Scan for the cell matching the given text and deliver its [x, y] coordinate at center. 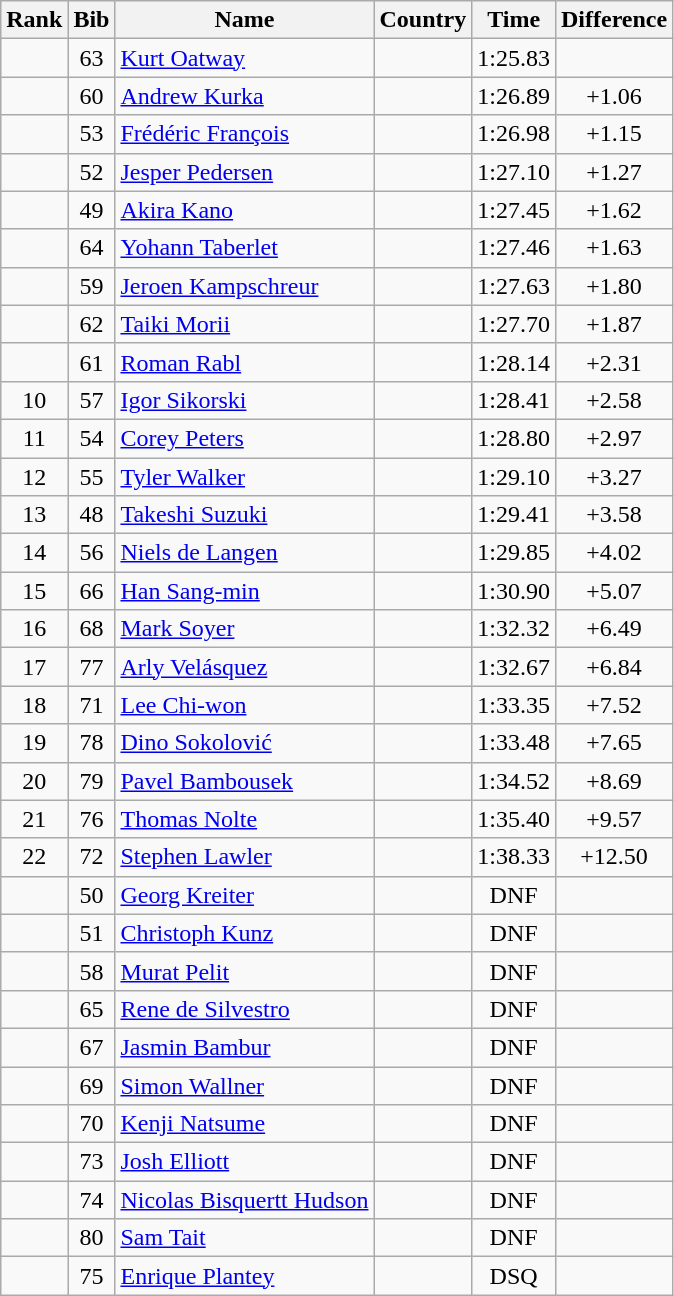
+1.63 [614, 248]
+3.27 [614, 477]
1:27.46 [514, 248]
Niels de Langen [244, 553]
53 [92, 134]
49 [92, 210]
+1.27 [614, 172]
Josh Elliott [244, 1162]
1:27.45 [514, 210]
+2.31 [614, 362]
Name [244, 20]
61 [92, 362]
11 [34, 438]
Lee Chi-won [244, 705]
54 [92, 438]
74 [92, 1200]
1:28.14 [514, 362]
68 [92, 629]
Time [514, 20]
19 [34, 743]
Akira Kano [244, 210]
20 [34, 781]
+1.06 [614, 96]
65 [92, 1009]
Jesper Pedersen [244, 172]
80 [92, 1238]
Han Sang-min [244, 591]
1:26.89 [514, 96]
13 [34, 515]
1:25.83 [514, 58]
+8.69 [614, 781]
Jasmin Bambur [244, 1047]
Rene de Silvestro [244, 1009]
52 [92, 172]
Jeroen Kampschreur [244, 286]
79 [92, 781]
Georg Kreiter [244, 895]
+6.84 [614, 667]
Stephen Lawler [244, 857]
+2.97 [614, 438]
1:28.41 [514, 400]
Sam Tait [244, 1238]
Bib [92, 20]
1:29.10 [514, 477]
+4.02 [614, 553]
64 [92, 248]
1:29.41 [514, 515]
+6.49 [614, 629]
+7.52 [614, 705]
58 [92, 971]
Corey Peters [244, 438]
63 [92, 58]
Frédéric François [244, 134]
Thomas Nolte [244, 819]
1:27.10 [514, 172]
+2.58 [614, 400]
56 [92, 553]
1:38.33 [514, 857]
18 [34, 705]
+9.57 [614, 819]
1:33.35 [514, 705]
Yohann Taberlet [244, 248]
Nicolas Bisquertt Hudson [244, 1200]
17 [34, 667]
66 [92, 591]
Arly Velásquez [244, 667]
+1.62 [614, 210]
22 [34, 857]
Country [423, 20]
+7.65 [614, 743]
Enrique Plantey [244, 1276]
75 [92, 1276]
59 [92, 286]
77 [92, 667]
1:28.80 [514, 438]
Roman Rabl [244, 362]
DSQ [514, 1276]
Murat Pelit [244, 971]
50 [92, 895]
Simon Wallner [244, 1085]
62 [92, 324]
1:35.40 [514, 819]
72 [92, 857]
70 [92, 1124]
12 [34, 477]
78 [92, 743]
60 [92, 96]
15 [34, 591]
+3.58 [614, 515]
Igor Sikorski [244, 400]
1:32.32 [514, 629]
Kenji Natsume [244, 1124]
1:26.98 [514, 134]
73 [92, 1162]
69 [92, 1085]
48 [92, 515]
+12.50 [614, 857]
1:27.70 [514, 324]
71 [92, 705]
Christoph Kunz [244, 933]
Pavel Bambousek [244, 781]
10 [34, 400]
Andrew Kurka [244, 96]
Mark Soyer [244, 629]
+1.15 [614, 134]
+5.07 [614, 591]
67 [92, 1047]
Tyler Walker [244, 477]
1:30.90 [514, 591]
Rank [34, 20]
55 [92, 477]
Dino Sokolović [244, 743]
Kurt Oatway [244, 58]
76 [92, 819]
14 [34, 553]
+1.87 [614, 324]
21 [34, 819]
Difference [614, 20]
16 [34, 629]
57 [92, 400]
1:27.63 [514, 286]
+1.80 [614, 286]
Takeshi Suzuki [244, 515]
1:32.67 [514, 667]
1:34.52 [514, 781]
51 [92, 933]
1:33.48 [514, 743]
Taiki Morii [244, 324]
1:29.85 [514, 553]
